Provide the (x, y) coordinate of the cell's center where the given text is located.  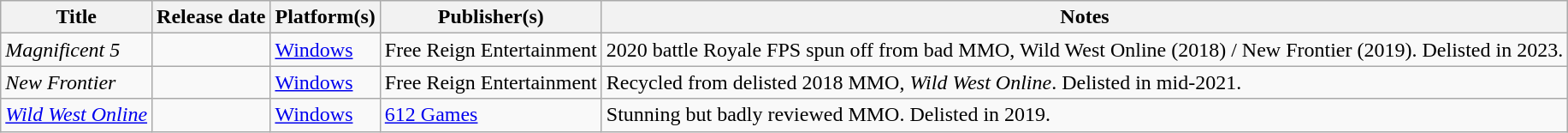
New Frontier (77, 82)
Stunning but badly reviewed MMO. Delisted in 2019. (1085, 115)
Title (77, 17)
Release date (211, 17)
Platform(s) (325, 17)
Wild West Online (77, 115)
Magnificent 5 (77, 50)
612 Games (491, 115)
Recycled from delisted 2018 MMO, Wild West Online. Delisted in mid-2021. (1085, 82)
2020 battle Royale FPS spun off from bad MMO, Wild West Online (2018) / New Frontier (2019). Delisted in 2023. (1085, 50)
Notes (1085, 17)
Publisher(s) (491, 17)
